Detect which cell encompasses the target text, then output its (X, Y) center coordinate. 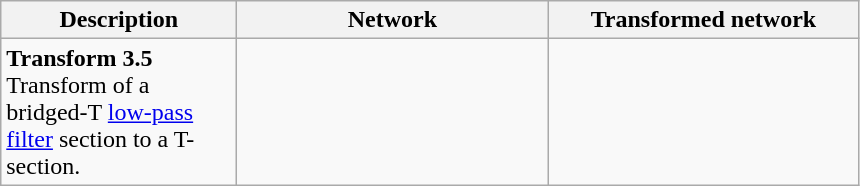
Description (119, 20)
Network (392, 20)
Transform 3.5Transform of a bridged-T low-pass filter section to a T-section. (119, 112)
Transformed network (704, 20)
